Scan for the cell matching the given text and deliver its [X, Y] coordinate at center. 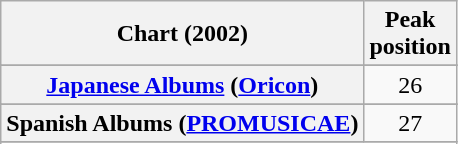
26 [410, 85]
Japanese Albums (Oricon) [182, 85]
27 [410, 123]
Peakposition [410, 34]
Chart (2002) [182, 34]
Spanish Albums (PROMUSICAE) [182, 123]
